Scan for the cell matching the given text and deliver its [x, y] coordinate at center. 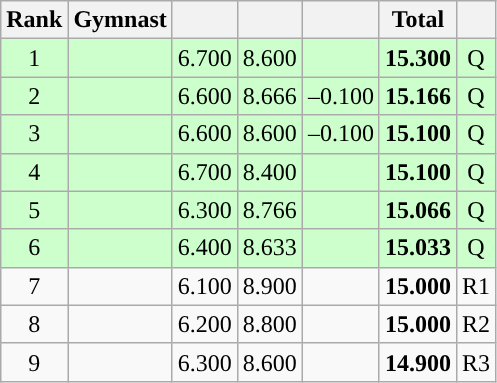
15.300 [418, 58]
3 [34, 134]
Rank [34, 20]
15.166 [418, 96]
7 [34, 286]
8.633 [270, 248]
6.200 [204, 324]
6 [34, 248]
Gymnast [120, 20]
2 [34, 96]
15.066 [418, 210]
8.400 [270, 172]
R2 [476, 324]
15.033 [418, 248]
6.100 [204, 286]
9 [34, 362]
14.900 [418, 362]
R3 [476, 362]
8 [34, 324]
8.766 [270, 210]
Total [418, 20]
8.900 [270, 286]
R1 [476, 286]
6.400 [204, 248]
8.666 [270, 96]
8.800 [270, 324]
4 [34, 172]
5 [34, 210]
1 [34, 58]
